For the text-containing cell, return its midpoint in [x, y] coordinate format. 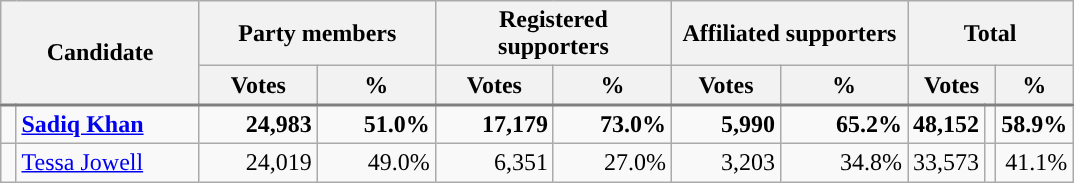
Tessa Jowell [108, 162]
58.9% [1034, 124]
41.1% [1034, 162]
48,152 [946, 124]
27.0% [612, 162]
65.2% [844, 124]
3,203 [726, 162]
51.0% [376, 124]
5,990 [726, 124]
Registered supporters [553, 34]
Sadiq Khan [108, 124]
33,573 [946, 162]
34.8% [844, 162]
24,019 [258, 162]
6,351 [494, 162]
73.0% [612, 124]
Party members [317, 34]
49.0% [376, 162]
Affiliated supporters [789, 34]
Candidate [100, 53]
Total [990, 34]
24,983 [258, 124]
17,179 [494, 124]
